Locate the cell with the specified text and output its [x, y] center coordinate. 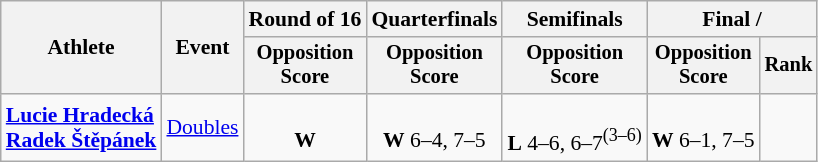
Round of 16 [304, 19]
W 6–4, 7–5 [434, 128]
W [304, 128]
Semifinals [574, 19]
Final / [732, 19]
Rank [789, 66]
Quarterfinals [434, 19]
Athlete [82, 48]
L 4–6, 6–7(3–6) [574, 128]
W 6–1, 7–5 [704, 128]
Doubles [202, 128]
Event [202, 48]
Lucie HradeckáRadek Štěpánek [82, 128]
